Scan for the cell matching the given text and deliver its [X, Y] coordinate at center. 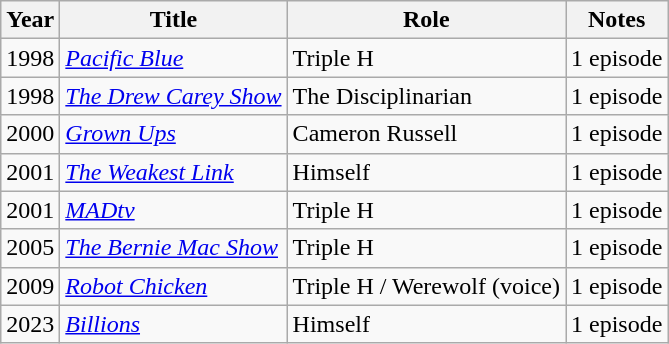
Year [30, 20]
MADtv [174, 210]
Billions [174, 324]
Notes [617, 20]
Triple H / Werewolf (voice) [426, 286]
The Bernie Mac Show [174, 248]
2005 [30, 248]
Robot Chicken [174, 286]
Title [174, 20]
Pacific Blue [174, 58]
Role [426, 20]
Cameron Russell [426, 134]
2000 [30, 134]
Grown Ups [174, 134]
2023 [30, 324]
The Weakest Link [174, 172]
2009 [30, 286]
The Drew Carey Show [174, 96]
The Disciplinarian [426, 96]
